Scan for the cell matching the given text and deliver its (X, Y) coordinate at center. 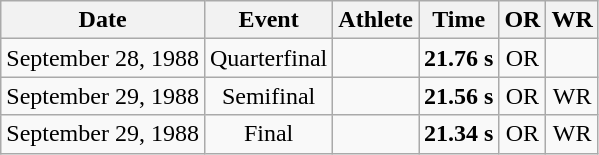
Semifinal (268, 96)
21.76 s (458, 58)
Date (103, 20)
21.34 s (458, 134)
Athlete (376, 20)
Time (458, 20)
September 28, 1988 (103, 58)
Event (268, 20)
21.56 s (458, 96)
Final (268, 134)
Quarterfinal (268, 58)
